From the cell containing the given text, extract its center point as (X, Y) coordinate. 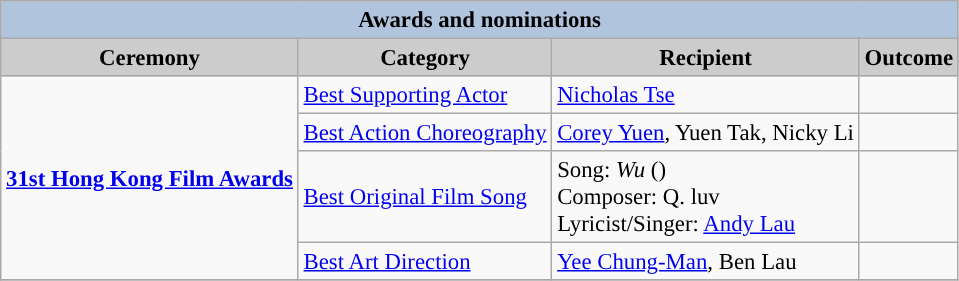
Song: Wu ()Composer: Q. luv Lyricist/Singer: Andy Lau (706, 197)
Yee Chung-Man, Ben Lau (706, 262)
Outcome (908, 58)
Best Art Direction (425, 262)
Nicholas Tse (706, 95)
Recipient (706, 58)
31st Hong Kong Film Awards (150, 178)
Category (425, 58)
Best Supporting Actor (425, 95)
Best Action Choreography (425, 133)
Awards and nominations (480, 20)
Ceremony (150, 58)
Corey Yuen, Yuen Tak, Nicky Li (706, 133)
Best Original Film Song (425, 197)
